Identify which cell holds the provided text, then report its (X, Y) central coordinate. 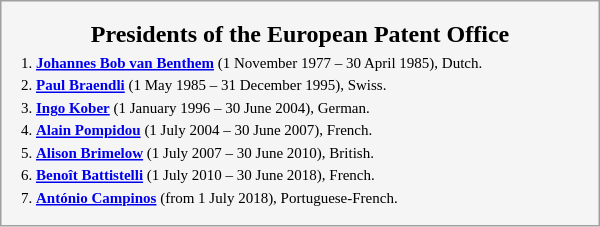
3. Ingo Kober (1 January 1996 – 30 June 2004), German. (300, 108)
1. Johannes Bob van Benthem (1 November 1977 – 30 April 1985), Dutch. (300, 62)
7. António Campinos (from 1 July 2018), Portuguese-French. (300, 198)
Presidents of the European Patent Office (300, 35)
2. Paul Braendli (1 May 1985 – 31 December 1995), Swiss. (300, 85)
5. Alison Brimelow (1 July 2007 – 30 June 2010), British. (300, 152)
6. Benoît Battistelli (1 July 2010 – 30 June 2018), French. (300, 175)
4. Alain Pompidou (1 July 2004 – 30 June 2007), French. (300, 130)
